Scan for the cell matching the given text and deliver its (x, y) coordinate at center. 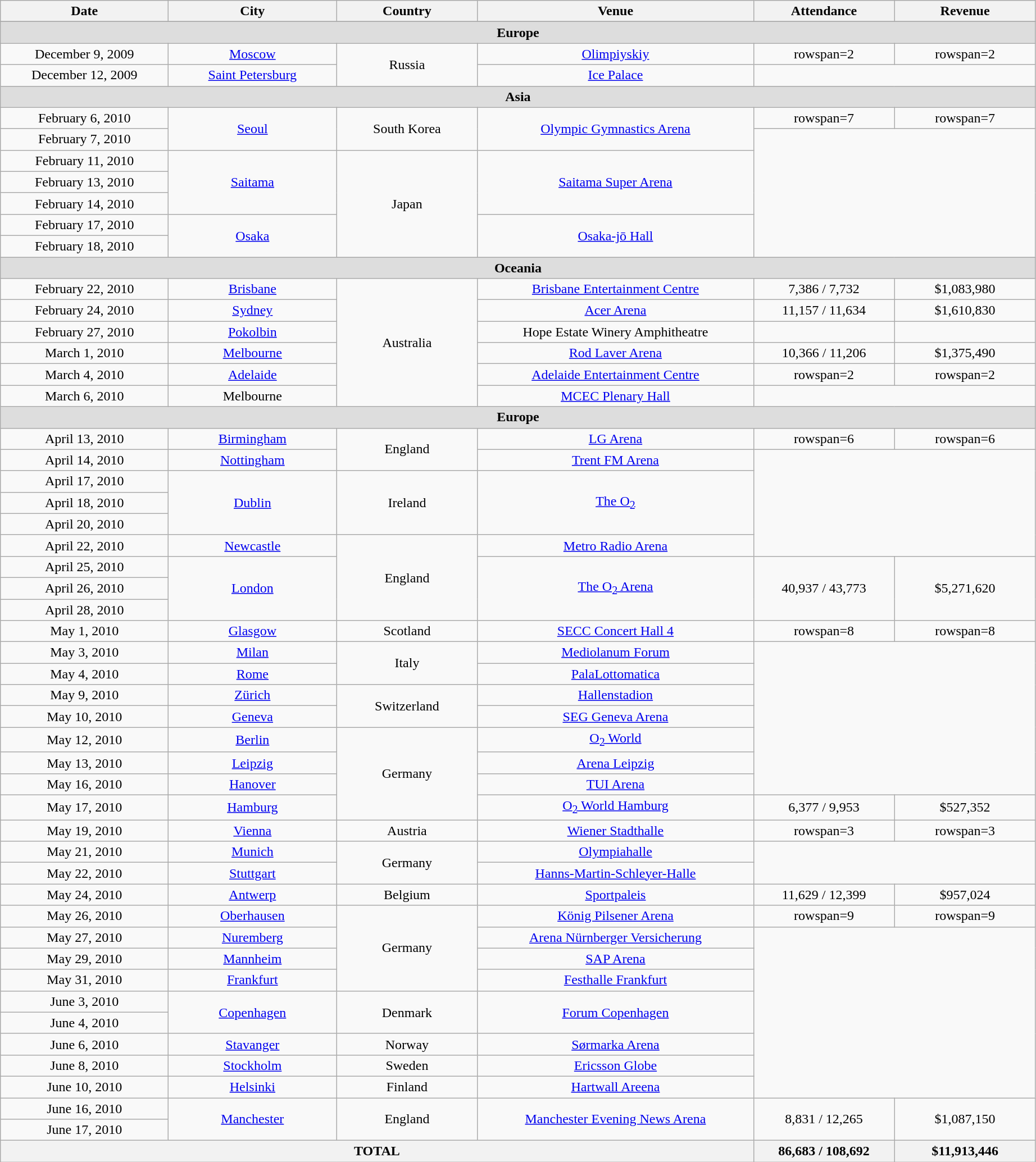
$1,087,150 (965, 1119)
May 21, 2010 (84, 852)
Acer Arena (616, 311)
Hartwall Areena (616, 1087)
Metro Radio Arena (616, 545)
May 22, 2010 (84, 873)
Italy (407, 663)
May 10, 2010 (84, 717)
Milan (253, 653)
Rod Laver Arena (616, 353)
Scotland (407, 631)
Osaka-jō Hall (616, 235)
June 3, 2010 (84, 1001)
Ericsson Globe (616, 1065)
May 9, 2010 (84, 695)
Saitama (253, 182)
Stockholm (253, 1065)
Glasgow (253, 631)
Rome (253, 674)
February 13, 2010 (84, 182)
Sweden (407, 1065)
London (253, 588)
Brisbane Entertainment Centre (616, 289)
Sørmarka Arena (616, 1044)
Arena Nürnberger Versicherung (616, 937)
Moscow (253, 54)
Antwerp (253, 895)
Mediolanum Forum (616, 653)
Hallenstadion (616, 695)
Switzerland (407, 706)
Adelaide Entertainment Centre (616, 375)
Nottingham (253, 460)
86,683 / 108,692 (824, 1151)
May 13, 2010 (84, 763)
June 16, 2010 (84, 1108)
May 24, 2010 (84, 895)
$957,024 (965, 895)
March 4, 2010 (84, 375)
SECC Concert Hall 4 (616, 631)
June 4, 2010 (84, 1023)
$5,271,620 (965, 588)
11,157 / 11,634 (824, 311)
May 29, 2010 (84, 959)
Russia (407, 65)
Wiener Stadthalle (616, 831)
Nuremberg (253, 937)
Norway (407, 1044)
Oberhausen (253, 916)
Ireland (407, 503)
May 1, 2010 (84, 631)
Japan (407, 203)
May 31, 2010 (84, 980)
Venue (616, 11)
SAP Arena (616, 959)
Vienna (253, 831)
O2 World (616, 740)
6,377 / 9,953 (824, 807)
April 18, 2010 (84, 503)
Arena Leipzig (616, 763)
O2 World Hamburg (616, 807)
40,937 / 43,773 (824, 588)
Leipzig (253, 763)
May 12, 2010 (84, 740)
May 17, 2010 (84, 807)
11,629 / 12,399 (824, 895)
June 8, 2010 (84, 1065)
Hamburg (253, 807)
Stavanger (253, 1044)
April 20, 2010 (84, 524)
April 22, 2010 (84, 545)
Copenhagen (253, 1012)
$527,352 (965, 807)
Zürich (253, 695)
Manchester Evening News Arena (616, 1119)
10,366 / 11,206 (824, 353)
Austria (407, 831)
February 18, 2010 (84, 246)
Brisbane (253, 289)
Stuttgart (253, 873)
$1,610,830 (965, 311)
TOTAL (377, 1151)
Munich (253, 852)
May 16, 2010 (84, 784)
PalaLottomatica (616, 674)
Date (84, 11)
April 14, 2010 (84, 460)
December 12, 2009 (84, 75)
Festhalle Frankfurt (616, 980)
Oceania (518, 268)
Sportpaleis (616, 895)
April 26, 2010 (84, 588)
June 6, 2010 (84, 1044)
Asia (518, 97)
TUI Arena (616, 784)
Hanns-Martin-Schleyer-Halle (616, 873)
February 24, 2010 (84, 311)
Olympiahalle (616, 852)
May 26, 2010 (84, 916)
Adelaide (253, 375)
Attendance (824, 11)
Ice Palace (616, 75)
Helsinki (253, 1087)
December 9, 2009 (84, 54)
Australia (407, 343)
Belgium (407, 895)
Osaka (253, 235)
Geneva (253, 717)
April 17, 2010 (84, 481)
February 27, 2010 (84, 332)
March 6, 2010 (84, 396)
LG Arena (616, 439)
7,386 / 7,732 (824, 289)
Newcastle (253, 545)
Hanover (253, 784)
April 25, 2010 (84, 567)
Saint Petersburg (253, 75)
MCEC Plenary Hall (616, 396)
May 3, 2010 (84, 653)
February 6, 2010 (84, 118)
Trent FM Arena (616, 460)
The O2 Arena (616, 588)
February 11, 2010 (84, 161)
Country (407, 11)
South Korea (407, 129)
Forum Copenhagen (616, 1012)
Berlin (253, 740)
Saitama Super Arena (616, 182)
Revenue (965, 11)
Seoul (253, 129)
Sydney (253, 311)
Olympic Gymnastics Arena (616, 129)
8,831 / 12,265 (824, 1119)
$1,375,490 (965, 353)
The O2 (616, 503)
Finland (407, 1087)
April 28, 2010 (84, 609)
Pokolbin (253, 332)
April 13, 2010 (84, 439)
February 22, 2010 (84, 289)
$11,913,446 (965, 1151)
February 14, 2010 (84, 203)
February 17, 2010 (84, 225)
Olimpiyskiy (616, 54)
May 27, 2010 (84, 937)
Frankfurt (253, 980)
City (253, 11)
May 19, 2010 (84, 831)
June 17, 2010 (84, 1130)
König Pilsener Arena (616, 916)
May 4, 2010 (84, 674)
Dublin (253, 503)
June 10, 2010 (84, 1087)
Hope Estate Winery Amphitheatre (616, 332)
$1,083,980 (965, 289)
Birmingham (253, 439)
February 7, 2010 (84, 139)
Manchester (253, 1119)
SEG Geneva Arena (616, 717)
Mannheim (253, 959)
March 1, 2010 (84, 353)
Denmark (407, 1012)
